Locate the cell with the specified text and output its (X, Y) center coordinate. 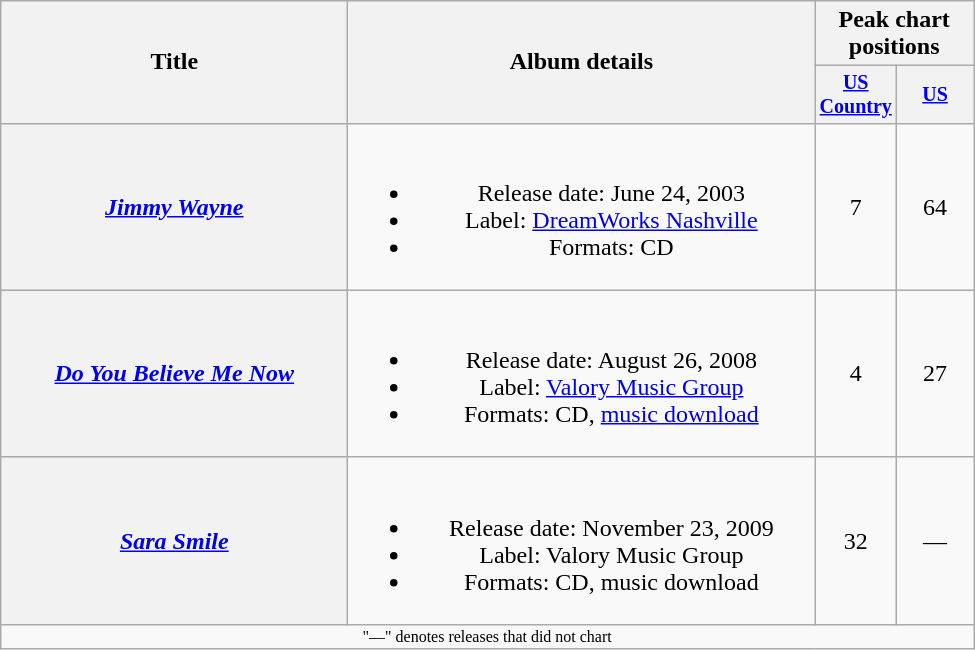
64 (936, 206)
Title (174, 62)
"—" denotes releases that did not chart (488, 636)
Do You Believe Me Now (174, 374)
Release date: June 24, 2003Label: DreamWorks NashvilleFormats: CD (582, 206)
Jimmy Wayne (174, 206)
Release date: November 23, 2009Label: Valory Music GroupFormats: CD, music download (582, 540)
Peak chartpositions (894, 34)
Release date: August 26, 2008Label: Valory Music GroupFormats: CD, music download (582, 374)
US Country (856, 94)
— (936, 540)
Album details (582, 62)
7 (856, 206)
US (936, 94)
32 (856, 540)
4 (856, 374)
Sara Smile (174, 540)
27 (936, 374)
